Capture the cell that displays the provided text and extract its [X, Y] central coordinate. 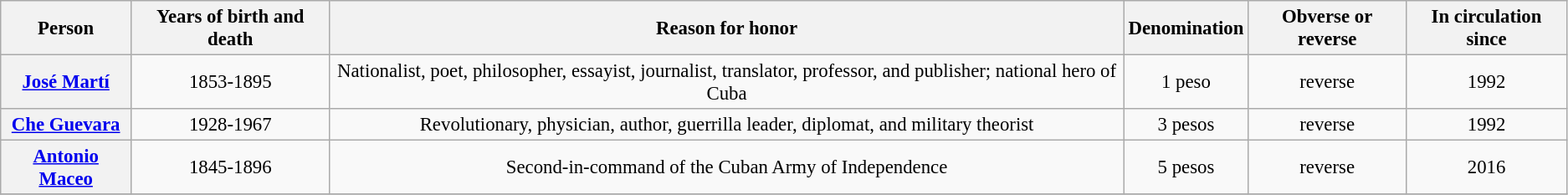
José Martí [66, 82]
3 pesos [1186, 125]
1928-1967 [231, 125]
In circulation since [1487, 28]
5 pesos [1186, 167]
Second-in-command of the Cuban Army of Independence [726, 167]
2016 [1487, 167]
Person [66, 28]
Years of birth and death [231, 28]
1853-1895 [231, 82]
Denomination [1186, 28]
1 peso [1186, 82]
Reason for honor [726, 28]
Che Guevara [66, 125]
Revolutionary, physician, author, guerrilla leader, diplomat, and military theorist [726, 125]
1845-1896 [231, 167]
Nationalist, poet, philosopher, essayist, journalist, translator, professor, and publisher; national hero of Cuba [726, 82]
Antonio Maceo [66, 167]
Obverse or reverse [1327, 28]
